Capture the cell that displays the provided text and extract its (X, Y) central coordinate. 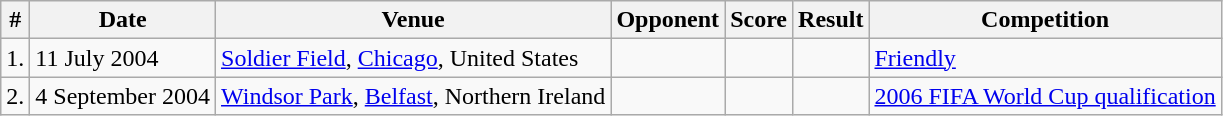
Opponent (668, 20)
2. (16, 96)
2006 FIFA World Cup qualification (1045, 96)
Competition (1045, 20)
Result (831, 20)
# (16, 20)
Windsor Park, Belfast, Northern Ireland (414, 96)
Venue (414, 20)
4 September 2004 (123, 96)
Score (759, 20)
Soldier Field, Chicago, United States (414, 58)
11 July 2004 (123, 58)
1. (16, 58)
Friendly (1045, 58)
Date (123, 20)
